Determine the (x, y) coordinate at the center of the cell enclosing the given text.  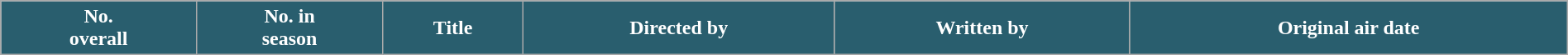
No.overall (99, 28)
Written by (982, 28)
Original air date (1348, 28)
Directed by (678, 28)
Title (453, 28)
No. inseason (289, 28)
